Search for the cell housing the specified text and yield its [X, Y] center coordinate. 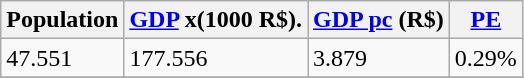
GDP pc (R$) [379, 20]
47.551 [62, 58]
GDP x(1000 R$). [216, 20]
Population [62, 20]
3.879 [379, 58]
0.29% [486, 58]
177.556 [216, 58]
PE [486, 20]
